Scan for the cell matching the given text and deliver its (X, Y) coordinate at center. 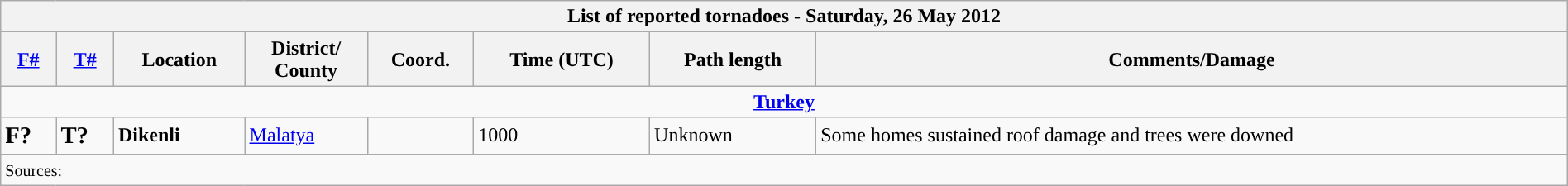
Some homes sustained roof damage and trees were downed (1193, 136)
Coord. (420, 60)
List of reported tornadoes - Saturday, 26 May 2012 (784, 17)
Sources: (784, 169)
T? (85, 136)
Malatya (306, 136)
F# (28, 60)
Comments/Damage (1193, 60)
Unknown (733, 136)
F? (28, 136)
Time (UTC) (562, 60)
Turkey (784, 102)
District/County (306, 60)
Location (179, 60)
Path length (733, 60)
T# (85, 60)
1000 (562, 136)
Dikenli (179, 136)
